For the text-containing cell, return its midpoint in [x, y] coordinate format. 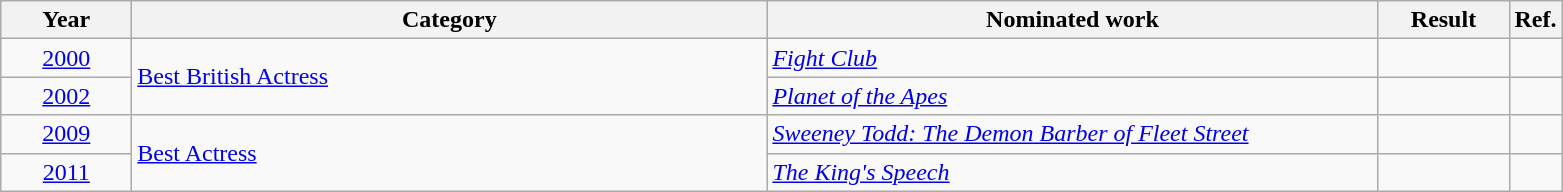
Result [1444, 20]
2009 [66, 134]
Planet of the Apes [1072, 96]
2000 [66, 58]
Ref. [1536, 20]
Best Actress [450, 153]
2002 [66, 96]
Category [450, 20]
Sweeney Todd: The Demon Barber of Fleet Street [1072, 134]
The King's Speech [1072, 172]
Fight Club [1072, 58]
Best British Actress [450, 77]
2011 [66, 172]
Nominated work [1072, 20]
Year [66, 20]
